Locate the cell with the specified text and output its (x, y) center coordinate. 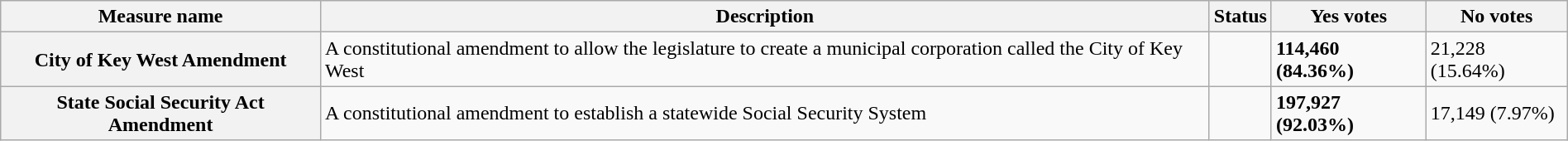
Status (1241, 17)
Yes votes (1348, 17)
No votes (1497, 17)
State Social Security Act Amendment (160, 113)
17,149 (7.97%) (1497, 113)
Measure name (160, 17)
114,460 (84.36%) (1348, 60)
A constitutional amendment to establish a statewide Social Security System (764, 113)
Description (764, 17)
21,228 (15.64%) (1497, 60)
City of Key West Amendment (160, 60)
197,927 (92.03%) (1348, 113)
A constitutional amendment to allow the legislature to create a municipal corporation called the City of Key West (764, 60)
